Return (X, Y) of the center of cell containing provided text 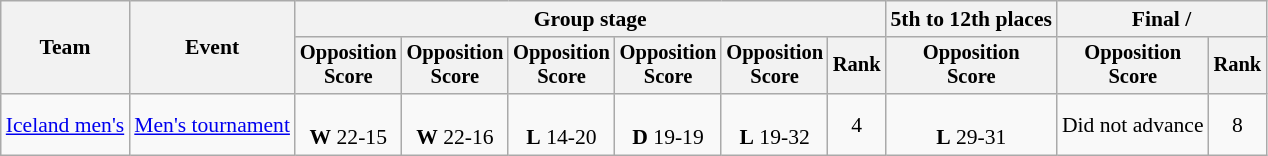
Final / (1162, 19)
L 29-31 (972, 124)
L 14-20 (562, 124)
Iceland men's (66, 124)
Event (212, 48)
Group stage (590, 19)
Men's tournament (212, 124)
W 22-16 (456, 124)
Team (66, 48)
D 19-19 (668, 124)
Did not advance (1133, 124)
W 22-15 (348, 124)
5th to 12th places (972, 19)
L 19-32 (774, 124)
4 (857, 124)
8 (1238, 124)
